Find where the given text appears and provide that cell's center as (x, y) coordinate. 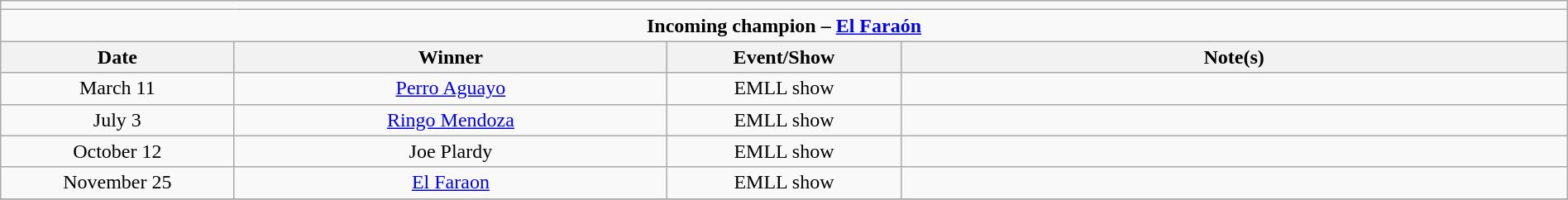
Event/Show (784, 57)
Note(s) (1234, 57)
November 25 (117, 183)
Winner (451, 57)
El Faraon (451, 183)
March 11 (117, 88)
Joe Plardy (451, 151)
Perro Aguayo (451, 88)
October 12 (117, 151)
Incoming champion – El Faraón (784, 26)
Ringo Mendoza (451, 120)
Date (117, 57)
July 3 (117, 120)
